Locate the cell with the specified text and output its [X, Y] center coordinate. 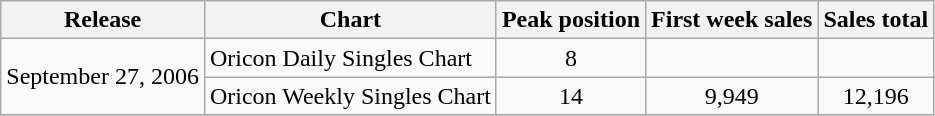
8 [570, 58]
First week sales [732, 20]
Oricon Daily Singles Chart [350, 58]
Oricon Weekly Singles Chart [350, 96]
Sales total [876, 20]
12,196 [876, 96]
Peak position [570, 20]
September 27, 2006 [103, 77]
Chart [350, 20]
9,949 [732, 96]
14 [570, 96]
Release [103, 20]
